Find where the given text appears and provide that cell's center as [x, y] coordinate. 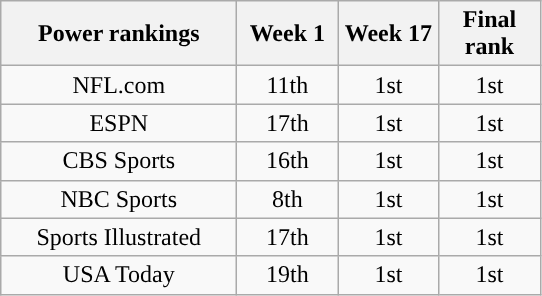
USA Today [119, 275]
19th [288, 275]
NFL.com [119, 85]
Week 1 [288, 34]
11th [288, 85]
Power rankings [119, 34]
8th [288, 199]
NBC Sports [119, 199]
Week 17 [388, 34]
ESPN [119, 123]
CBS Sports [119, 161]
Sports Illustrated [119, 237]
16th [288, 161]
Final rank [490, 34]
